Provide the (X, Y) coordinate of the cell's center where the given text is located.  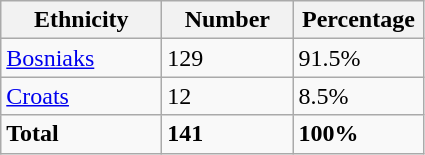
Croats (82, 96)
Bosniaks (82, 58)
8.5% (358, 96)
129 (228, 58)
Percentage (358, 20)
Number (228, 20)
91.5% (358, 58)
Ethnicity (82, 20)
12 (228, 96)
Total (82, 134)
141 (228, 134)
100% (358, 134)
